Provide the [x, y] coordinate of the cell's center where the given text is located.  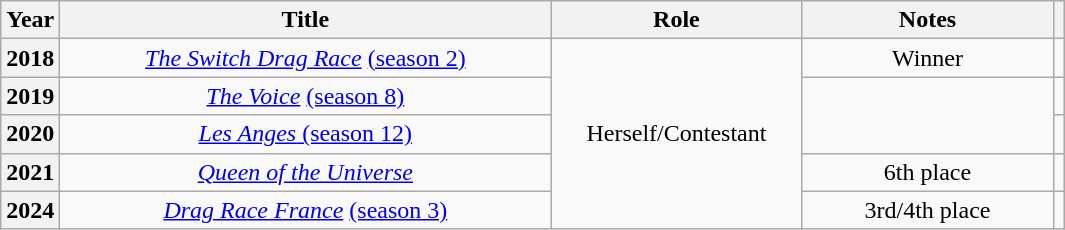
Les Anges (season 12) [306, 134]
The Switch Drag Race (season 2) [306, 58]
2024 [30, 210]
2018 [30, 58]
Queen of the Universe [306, 172]
Year [30, 20]
6th place [928, 172]
Notes [928, 20]
Title [306, 20]
2021 [30, 172]
Drag Race France (season 3) [306, 210]
2019 [30, 96]
3rd/4th place [928, 210]
The Voice (season 8) [306, 96]
Role [676, 20]
Winner [928, 58]
Herself/Contestant [676, 134]
2020 [30, 134]
